Provide the [x, y] coordinate of the cell's center where the given text is located.  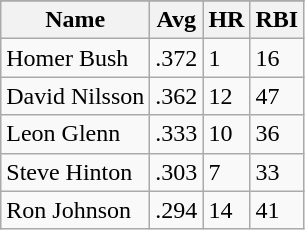
14 [226, 210]
.294 [176, 210]
41 [277, 210]
10 [226, 134]
.362 [176, 96]
Ron Johnson [76, 210]
Homer Bush [76, 58]
7 [226, 172]
36 [277, 134]
47 [277, 96]
.303 [176, 172]
33 [277, 172]
David Nilsson [76, 96]
RBI [277, 20]
16 [277, 58]
12 [226, 96]
Steve Hinton [76, 172]
Leon Glenn [76, 134]
1 [226, 58]
HR [226, 20]
.333 [176, 134]
Avg [176, 20]
.372 [176, 58]
Name [76, 20]
